Search for the cell housing the specified text and yield its (X, Y) center coordinate. 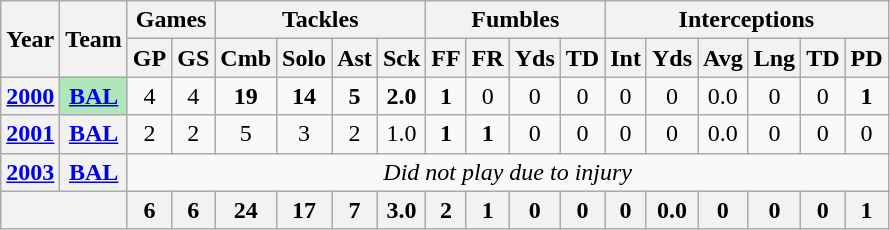
Sck (401, 58)
2.0 (401, 96)
Lng (774, 58)
19 (246, 96)
PD (866, 58)
Interceptions (746, 20)
24 (246, 210)
2000 (30, 96)
GS (194, 58)
Year (30, 39)
GP (149, 58)
Solo (304, 58)
Cmb (246, 58)
17 (304, 210)
Avg (724, 58)
Ast (355, 58)
14 (304, 96)
Tackles (320, 20)
Fumbles (516, 20)
Team (94, 39)
3 (304, 134)
FF (446, 58)
2003 (30, 172)
Games (170, 20)
1.0 (401, 134)
Int (626, 58)
7 (355, 210)
FR (488, 58)
3.0 (401, 210)
2001 (30, 134)
Did not play due to injury (508, 172)
